Determine the (X, Y) coordinate at the center of the cell enclosing the given text.  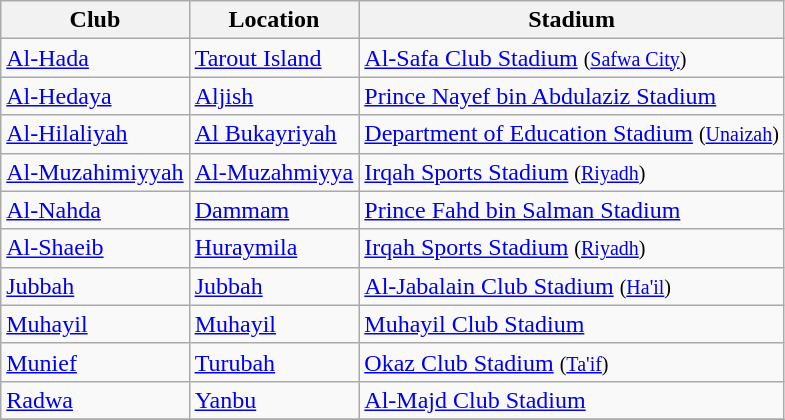
Munief (95, 362)
Al Bukayriyah (274, 134)
Prince Fahd bin Salman Stadium (572, 210)
Al-Shaeib (95, 248)
Al-Majd Club Stadium (572, 400)
Okaz Club Stadium (Ta'if) (572, 362)
Huraymila (274, 248)
Al-Hada (95, 58)
Yanbu (274, 400)
Al-Jabalain Club Stadium (Ha'il) (572, 286)
Tarout Island (274, 58)
Al-Muzahimiyyah (95, 172)
Al-Nahda (95, 210)
Radwa (95, 400)
Al-Safa Club Stadium (Safwa City) (572, 58)
Al-Hedaya (95, 96)
Al-Hilaliyah (95, 134)
Aljish (274, 96)
Department of Education Stadium (Unaizah) (572, 134)
Location (274, 20)
Al-Muzahmiyya (274, 172)
Club (95, 20)
Muhayil Club Stadium (572, 324)
Prince Nayef bin Abdulaziz Stadium (572, 96)
Turubah (274, 362)
Stadium (572, 20)
Dammam (274, 210)
